From the cell containing the given text, extract its center point as (x, y) coordinate. 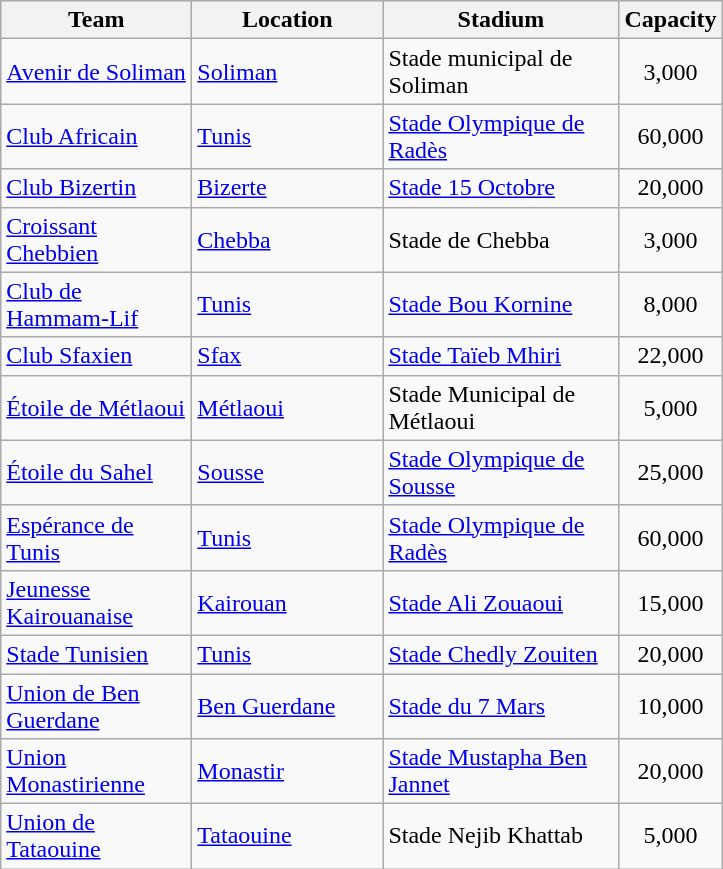
Union de Ben Guerdane (96, 706)
Stade Olympique de Sousse (501, 472)
Stade Ali Zouaoui (501, 602)
25,000 (670, 472)
Location (288, 20)
Stade du 7 Mars (501, 706)
Stade municipal de Soliman (501, 72)
Métlaoui (288, 408)
Union Monastirienne (96, 772)
Stade Tunisien (96, 654)
Stade Nejib Khattab (501, 836)
Stade de Chebba (501, 240)
Stade Taïeb Mhiri (501, 356)
Sousse (288, 472)
8,000 (670, 304)
Étoile du Sahel (96, 472)
22,000 (670, 356)
Chebba (288, 240)
Bizerte (288, 188)
15,000 (670, 602)
Stade Bou Kornine (501, 304)
Club de Hammam-Lif (96, 304)
Stade Municipal de Métlaoui (501, 408)
Club Africain (96, 136)
Union de Tataouine (96, 836)
Monastir (288, 772)
Jeunesse Kairouanaise (96, 602)
Croissant Chebbien (96, 240)
Capacity (670, 20)
Soliman (288, 72)
Kairouan (288, 602)
10,000 (670, 706)
Stadium (501, 20)
Sfax (288, 356)
Espérance de Tunis (96, 538)
Étoile de Métlaoui (96, 408)
Ben Guerdane (288, 706)
Stade 15 Octobre (501, 188)
Stade Mustapha Ben Jannet (501, 772)
Avenir de Soliman (96, 72)
Club Bizertin (96, 188)
Tataouine (288, 836)
Team (96, 20)
Club Sfaxien (96, 356)
Stade Chedly Zouiten (501, 654)
